Provide the (X, Y) coordinate of the cell's center where the given text is located.  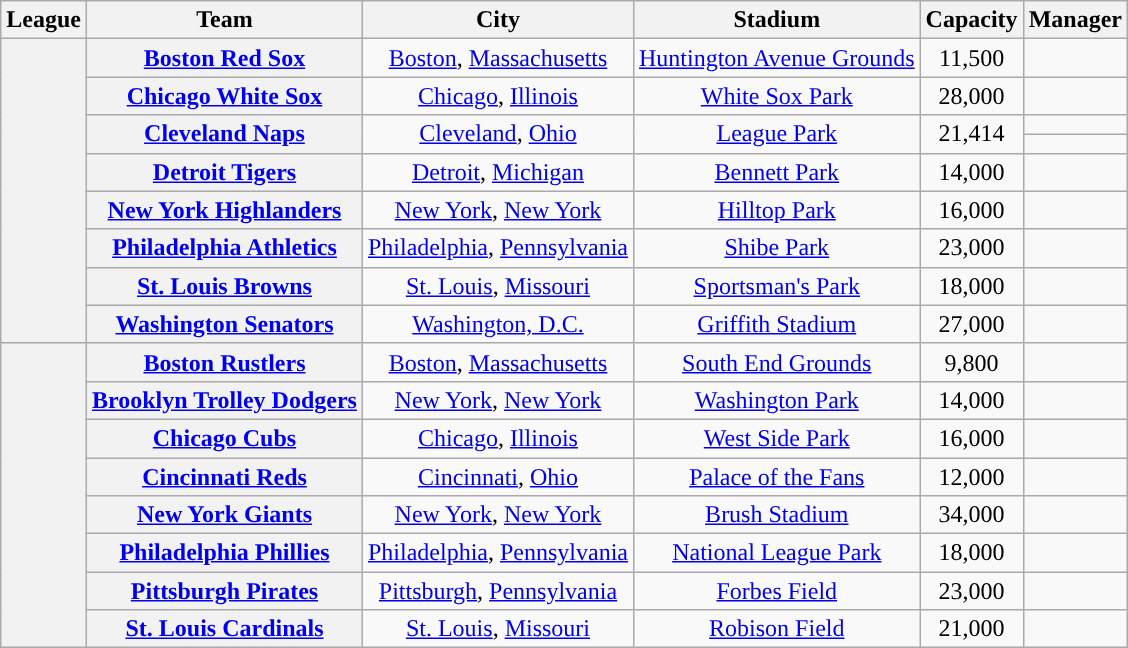
Cincinnati Reds (224, 477)
Philadelphia Phillies (224, 553)
Chicago White Sox (224, 96)
Chicago Cubs (224, 438)
Stadium (776, 20)
34,000 (972, 515)
West Side Park (776, 438)
11,500 (972, 58)
9,800 (972, 362)
Capacity (972, 20)
28,000 (972, 96)
Detroit Tigers (224, 172)
Robison Field (776, 629)
Washington Park (776, 400)
Pittsburgh, Pennsylvania (498, 591)
St. Louis Browns (224, 286)
21,000 (972, 629)
Washington, D.C. (498, 324)
Cincinnati, Ohio (498, 477)
Griffith Stadium (776, 324)
Boston Rustlers (224, 362)
Washington Senators (224, 324)
Cleveland, Ohio (498, 134)
Boston Red Sox (224, 58)
Palace of the Fans (776, 477)
Detroit, Michigan (498, 172)
Sportsman's Park (776, 286)
League Park (776, 134)
South End Grounds (776, 362)
St. Louis Cardinals (224, 629)
Cleveland Naps (224, 134)
New York Highlanders (224, 210)
Brooklyn Trolley Dodgers (224, 400)
League (44, 20)
Philadelphia Athletics (224, 248)
New York Giants (224, 515)
Hilltop Park (776, 210)
12,000 (972, 477)
Team (224, 20)
Pittsburgh Pirates (224, 591)
Huntington Avenue Grounds (776, 58)
Shibe Park (776, 248)
27,000 (972, 324)
National League Park (776, 553)
Bennett Park (776, 172)
Manager (1075, 20)
Forbes Field (776, 591)
White Sox Park (776, 96)
Brush Stadium (776, 515)
21,414 (972, 134)
City (498, 20)
